Determine the (X, Y) coordinate at the center of the cell enclosing the given text.  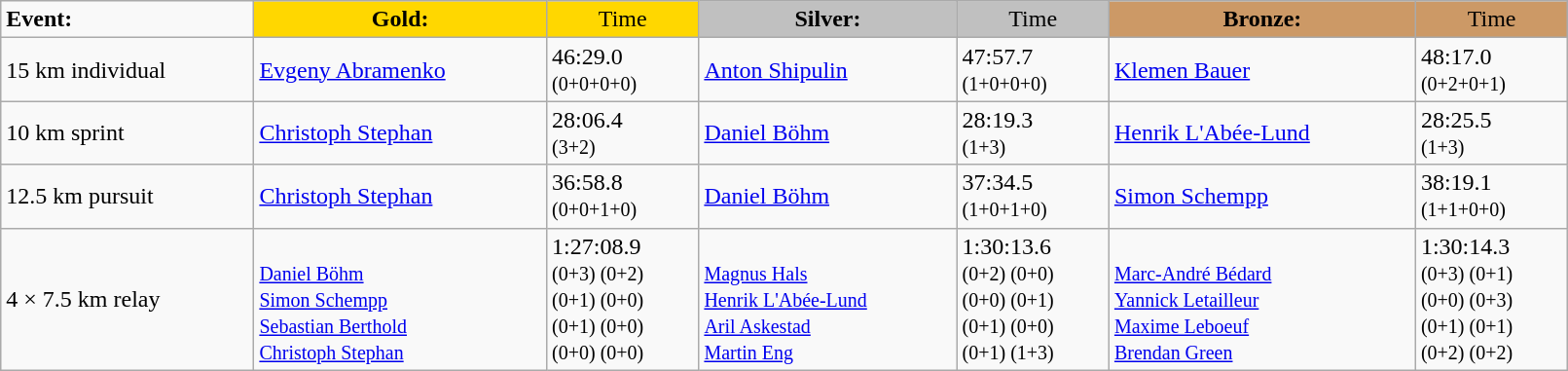
28:06.4(3+2) (623, 132)
37:34.5(1+0+1+0) (1033, 197)
Silver: (827, 19)
Henrik L'Abée-Lund (1261, 132)
36:58.8(0+0+1+0) (623, 197)
28:25.5(1+3) (1491, 132)
47:57.7(1+0+0+0) (1033, 70)
Bronze: (1261, 19)
Evgeny Abramenko (401, 70)
28:19.3(1+3) (1033, 132)
Marc-André BédardYannick LetailleurMaxime LeboeufBrendan Green (1261, 299)
1:30:14.3(0+3) (0+1)(0+0) (0+3)(0+1) (0+1)(0+2) (0+2) (1491, 299)
Gold: (401, 19)
38:19.1(1+1+0+0) (1491, 197)
15 km individual (128, 70)
Magnus HalsHenrik L'Abée-LundAril AskestadMartin Eng (827, 299)
46:29.0(0+0+0+0) (623, 70)
Simon Schempp (1261, 197)
Anton Shipulin (827, 70)
4 × 7.5 km relay (128, 299)
Klemen Bauer (1261, 70)
1:27:08.9(0+3) (0+2)(0+1) (0+0)(0+1) (0+0)(0+0) (0+0) (623, 299)
12.5 km pursuit (128, 197)
48:17.0(0+2+0+1) (1491, 70)
10 km sprint (128, 132)
Event: (128, 19)
1:30:13.6(0+2) (0+0)(0+0) (0+1) (0+1) (0+0)(0+1) (1+3) (1033, 299)
Daniel BöhmSimon SchemppSebastian BertholdChristoph Stephan (401, 299)
